Find where the given text appears and provide that cell's center as [X, Y] coordinate. 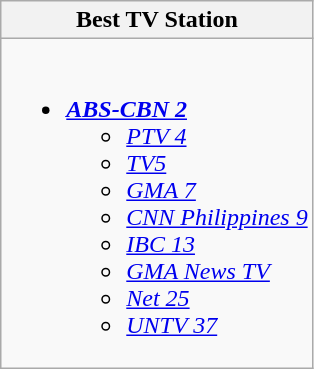
ABS-CBN 2PTV 4TV5GMA 7CNN Philippines 9IBC 13GMA News TVNet 25UNTV 37 [157, 204]
Best TV Station [157, 20]
